From the cell containing the given text, extract its center point as [X, Y] coordinate. 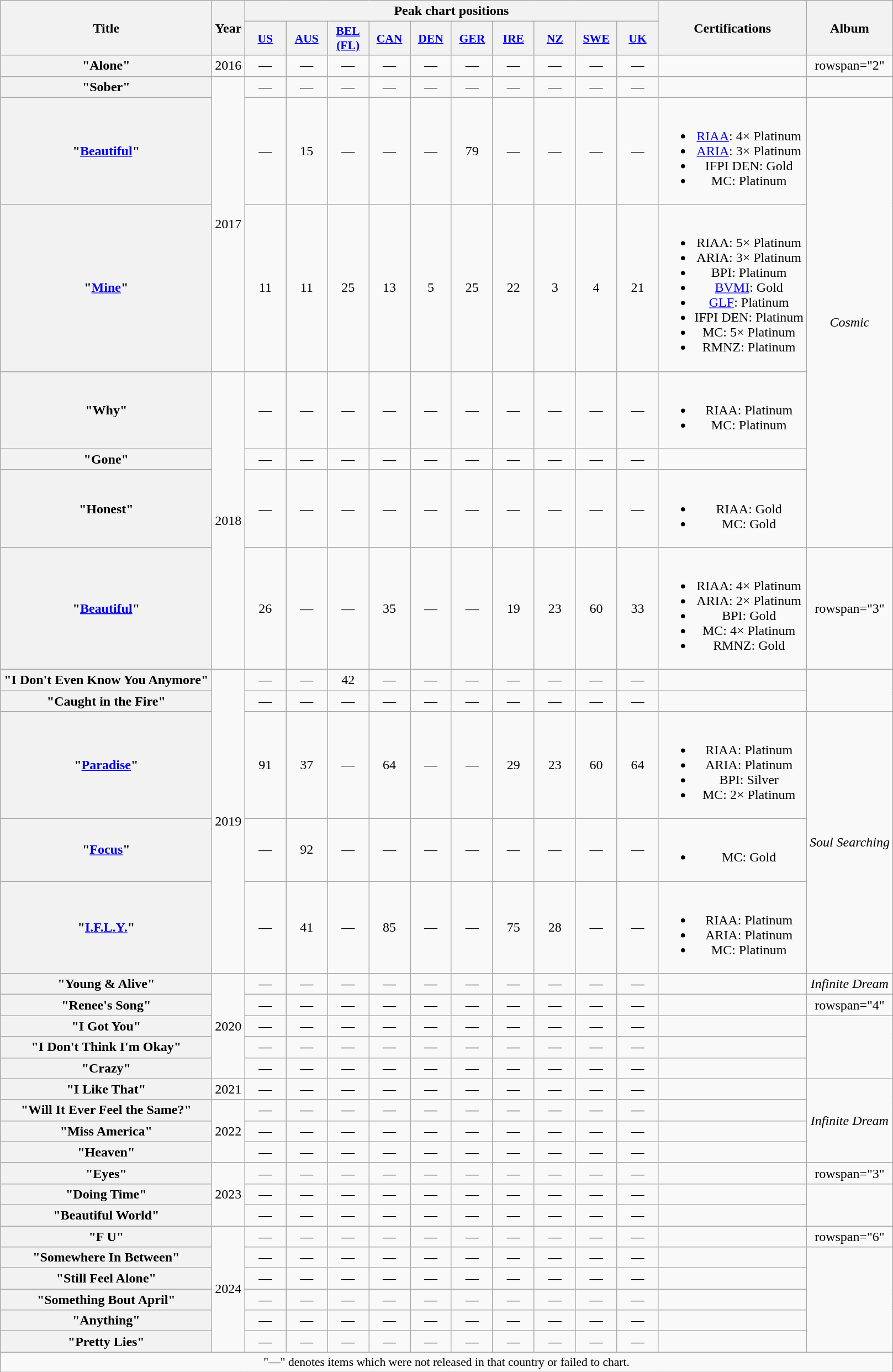
29 [514, 765]
RIAA: GoldMC: Gold [732, 508]
91 [265, 765]
NZ [554, 39]
13 [390, 288]
3 [554, 288]
rowspan="4" [849, 1005]
"Young & Alive" [106, 984]
75 [514, 927]
"Paradise" [106, 765]
26 [265, 608]
rowspan="2" [849, 66]
15 [307, 151]
85 [390, 927]
33 [637, 608]
US [265, 39]
35 [390, 608]
"Eyes" [106, 1173]
"F U" [106, 1236]
"Crazy" [106, 1068]
"I Got You" [106, 1026]
"Caught in the Fire" [106, 701]
RIAA: 4× PlatinumARIA: 3× PlatinumIFPI DEN: GoldMC: Platinum [732, 151]
"Focus" [106, 850]
UK [637, 39]
"Renee's Song" [106, 1005]
SWE [596, 39]
Year [229, 28]
AUS [307, 39]
2023 [229, 1194]
"Why" [106, 410]
79 [472, 151]
"Beautiful World" [106, 1215]
"Will It Ever Feel the Same?" [106, 1110]
4 [596, 288]
19 [514, 608]
Peak chart positions [452, 11]
RIAA: PlatinumARIA: PlatinumMC: Platinum [732, 927]
21 [637, 288]
2019 [229, 821]
"Anything" [106, 1321]
92 [307, 850]
RIAA: PlatinumMC: Platinum [732, 410]
"Doing Time" [106, 1194]
Certifications [732, 28]
2017 [229, 224]
"I Don't Even Know You Anymore" [106, 680]
37 [307, 765]
22 [514, 288]
"Alone" [106, 66]
"I.F.L.Y." [106, 927]
"Something Bout April" [106, 1300]
CAN [390, 39]
GER [472, 39]
42 [348, 680]
41 [307, 927]
"Pretty Lies" [106, 1342]
RIAA: PlatinumARIA: PlatinumBPI: SilverMC: 2× Platinum [732, 765]
RIAA: 5× PlatinumARIA: 3× PlatinumBPI: PlatinumBVMI: GoldGLF: PlatinumIFPI DEN: PlatinumMC: 5× PlatinumRMNZ: Platinum [732, 288]
2016 [229, 66]
2020 [229, 1026]
DEN [431, 39]
2018 [229, 521]
"I Like That" [106, 1089]
"Sober" [106, 87]
Title [106, 28]
"Honest" [106, 508]
"Gone" [106, 459]
"Mine" [106, 288]
Album [849, 28]
Cosmic [849, 322]
"Heaven" [106, 1152]
"Somewhere In Between" [106, 1258]
2022 [229, 1131]
MC: Gold [732, 850]
IRE [514, 39]
2021 [229, 1089]
BEL(FL) [348, 39]
"—" denotes items which were not released in that country or failed to chart. [447, 1362]
2024 [229, 1289]
RIAA: 4× PlatinumARIA: 2× PlatinumBPI: GoldMC: 4× PlatinumRMNZ: Gold [732, 608]
"Still Feel Alone" [106, 1279]
5 [431, 288]
28 [554, 927]
rowspan="6" [849, 1236]
Soul Searching [849, 843]
"I Don't Think I'm Okay" [106, 1047]
"Miss America" [106, 1131]
